Capture the cell that displays the provided text and extract its (x, y) central coordinate. 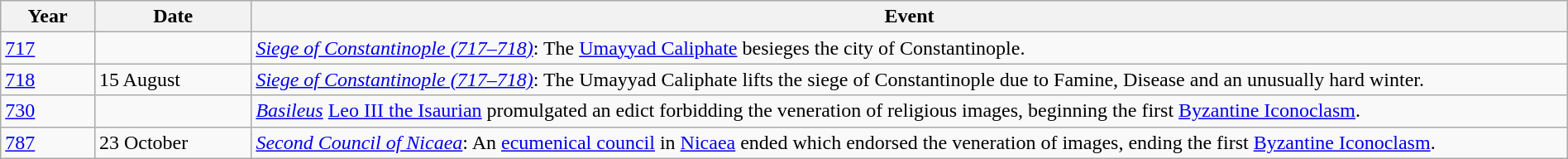
718 (48, 79)
730 (48, 111)
Siege of Constantinople (717–718): The Umayyad Caliphate besieges the city of Constantinople. (910, 48)
Date (172, 17)
15 August (172, 79)
717 (48, 48)
Siege of Constantinople (717–718): The Umayyad Caliphate lifts the siege of Constantinople due to Famine, Disease and an unusually hard winter. (910, 79)
Basileus Leo III the Isaurian promulgated an edict forbidding the veneration of religious images, beginning the first Byzantine Iconoclasm. (910, 111)
Year (48, 17)
Second Council of Nicaea: An ecumenical council in Nicaea ended which endorsed the veneration of images, ending the first Byzantine Iconoclasm. (910, 142)
Event (910, 17)
23 October (172, 142)
787 (48, 142)
